Return the (X, Y) coordinate for the center point of the cell that contains the specified text.  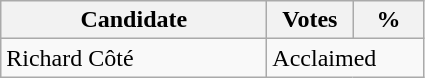
Richard Côté (134, 58)
Votes (310, 20)
Candidate (134, 20)
Acclaimed (346, 58)
% (388, 20)
